Pinpoint the cell where the given text exists, returning its (x, y) midpoint coordinate. 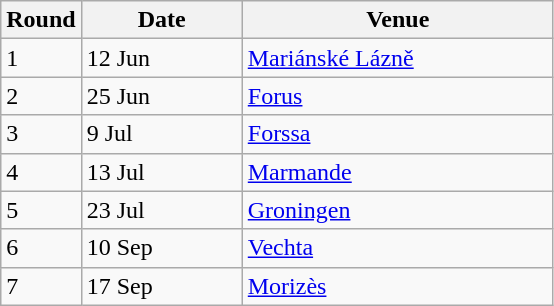
17 Sep (162, 286)
1 (41, 58)
9 Jul (162, 134)
Marmande (398, 172)
2 (41, 96)
Venue (398, 20)
10 Sep (162, 248)
7 (41, 286)
25 Jun (162, 96)
Date (162, 20)
Round (41, 20)
Groningen (398, 210)
Forssa (398, 134)
12 Jun (162, 58)
3 (41, 134)
6 (41, 248)
Mariánské Lázně (398, 58)
Forus (398, 96)
4 (41, 172)
23 Jul (162, 210)
5 (41, 210)
Morizès (398, 286)
13 Jul (162, 172)
Vechta (398, 248)
